Return the [X, Y] coordinate for the center point of the cell that contains the specified text.  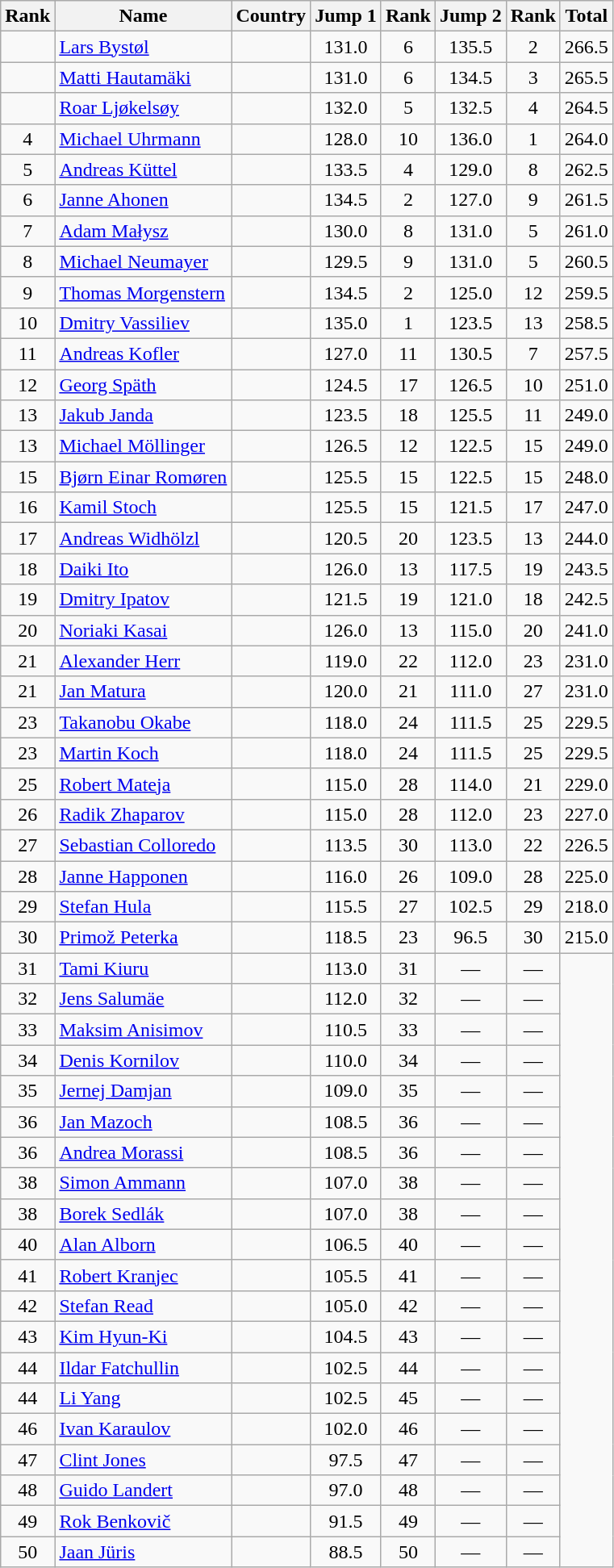
16 [27, 508]
Bjørn Einar Romøren [144, 477]
Borek Sedlák [144, 1214]
114.0 [470, 784]
Dmitry Ipatov [144, 600]
Adam Małysz [144, 231]
Andreas Kofler [144, 353]
226.5 [586, 845]
Kamil Stoch [144, 508]
Ivan Karaulov [144, 1429]
130.5 [470, 353]
225.0 [586, 876]
Sebastian Colloredo [144, 845]
Michael Neumayer [144, 261]
120.0 [346, 692]
129.0 [470, 169]
Robert Mateja [144, 784]
Simon Ammann [144, 1183]
3 [533, 77]
135.0 [346, 323]
Denis Kornilov [144, 1060]
Li Yang [144, 1399]
135.5 [470, 47]
Andreas Küttel [144, 169]
266.5 [586, 47]
129.5 [346, 261]
Janne Ahonen [144, 200]
Takanobu Okabe [144, 722]
132.5 [470, 108]
97.0 [346, 1491]
Dmitry Vassiliev [144, 323]
120.5 [346, 538]
Jan Mazoch [144, 1122]
Georg Späth [144, 385]
104.5 [346, 1336]
229.0 [586, 784]
Tami Kiuru [144, 968]
244.0 [586, 538]
Thomas Morgenstern [144, 292]
Kim Hyun-Ki [144, 1336]
251.0 [586, 385]
265.5 [586, 77]
115.5 [346, 907]
Lars Bystøl [144, 47]
242.5 [586, 600]
Stefan Hula [144, 907]
Michael Uhrmann [144, 139]
Country [271, 16]
119.0 [346, 661]
110.0 [346, 1060]
121.0 [470, 600]
248.0 [586, 477]
136.0 [470, 139]
Andrea Morassi [144, 1152]
Name [144, 16]
128.0 [346, 139]
117.5 [470, 569]
113.5 [346, 845]
261.0 [586, 231]
105.0 [346, 1306]
262.5 [586, 169]
Jaan Jüris [144, 1552]
264.0 [586, 139]
Robert Kranjec [144, 1275]
102.0 [346, 1429]
96.5 [470, 938]
Michael Möllinger [144, 446]
Total [586, 16]
257.5 [586, 353]
118.5 [346, 938]
Primož Peterka [144, 938]
Roar Ljøkelsøy [144, 108]
125.0 [470, 292]
260.5 [586, 261]
Jens Salumäe [144, 999]
Jump 1 [346, 16]
Martin Koch [144, 753]
Daiki Ito [144, 569]
111.0 [470, 692]
97.5 [346, 1460]
Guido Landert [144, 1491]
261.5 [586, 200]
105.5 [346, 1275]
Andreas Widhölzl [144, 538]
91.5 [346, 1521]
227.0 [586, 814]
Matti Hautamäki [144, 77]
Rok Benkovič [144, 1521]
243.5 [586, 569]
130.0 [346, 231]
Jakub Janda [144, 416]
Radik Zhaparov [144, 814]
259.5 [586, 292]
124.5 [346, 385]
110.5 [346, 1030]
258.5 [586, 323]
Jan Matura [144, 692]
215.0 [586, 938]
Alexander Herr [144, 661]
88.5 [346, 1552]
Janne Happonen [144, 876]
Noriaki Kasai [144, 630]
116.0 [346, 876]
247.0 [586, 508]
133.5 [346, 169]
106.5 [346, 1244]
Maksim Anisimov [144, 1030]
Alan Alborn [144, 1244]
45 [408, 1399]
Jump 2 [470, 16]
Jernej Damjan [144, 1091]
Ildar Fatchullin [144, 1368]
132.0 [346, 108]
218.0 [586, 907]
Stefan Read [144, 1306]
Clint Jones [144, 1460]
241.0 [586, 630]
264.5 [586, 108]
